Return [X, Y] of the center of cell containing provided text 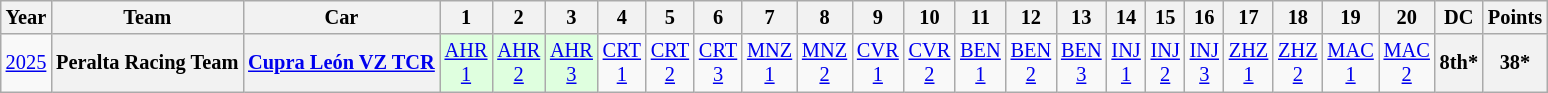
MNZ2 [824, 63]
1 [466, 17]
8 [824, 17]
4 [622, 17]
DC [1459, 17]
BEN2 [1031, 63]
CRT3 [718, 63]
8th* [1459, 63]
AHR1 [466, 63]
CRT1 [622, 63]
INJ3 [1204, 63]
13 [1081, 17]
Year [26, 17]
5 [670, 17]
MAC2 [1407, 63]
14 [1126, 17]
7 [770, 17]
CVR1 [878, 63]
BEN3 [1081, 63]
CRT2 [670, 63]
11 [980, 17]
BEN1 [980, 63]
10 [930, 17]
Cupra León VZ TCR [341, 63]
15 [1166, 17]
3 [572, 17]
INJ2 [1166, 63]
19 [1350, 17]
AHR3 [572, 63]
INJ1 [1126, 63]
ZHZ2 [1298, 63]
18 [1298, 17]
CVR2 [930, 63]
20 [1407, 17]
12 [1031, 17]
6 [718, 17]
ZHZ1 [1248, 63]
2025 [26, 63]
Points [1515, 17]
17 [1248, 17]
MNZ1 [770, 63]
AHR2 [518, 63]
16 [1204, 17]
Peralta Racing Team [147, 63]
2 [518, 17]
9 [878, 17]
Team [147, 17]
38* [1515, 63]
MAC1 [1350, 63]
Car [341, 17]
